Provide the [X, Y] coordinate of the cell's center where the given text is located.  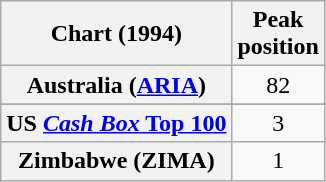
3 [278, 123]
1 [278, 161]
82 [278, 85]
Chart (1994) [116, 34]
Zimbabwe (ZIMA) [116, 161]
Australia (ARIA) [116, 85]
Peakposition [278, 34]
US Cash Box Top 100 [116, 123]
